Scan for the cell matching the given text and deliver its (x, y) coordinate at center. 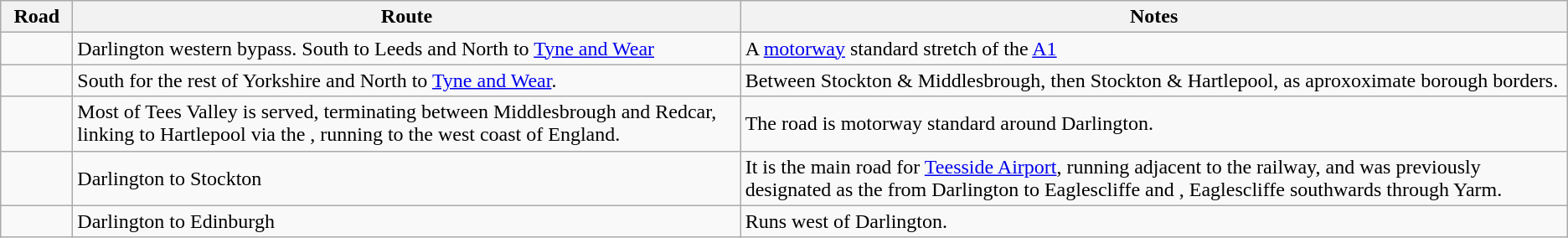
Most of Tees Valley is served, terminating between Middlesbrough and Redcar, linking to Hartlepool via the , running to the west coast of England. (407, 124)
Road (37, 17)
South for the rest of Yorkshire and North to Tyne and Wear. (407, 80)
A motorway standard stretch of the A1 (1154, 49)
Runs west of Darlington. (1154, 221)
Darlington to Stockton (407, 178)
Notes (1154, 17)
Darlington to Edinburgh (407, 221)
Route (407, 17)
Between Stockton & Middlesbrough, then Stockton & Hartlepool, as aproxoximate borough borders. (1154, 80)
The road is motorway standard around Darlington. (1154, 124)
Darlington western bypass. South to Leeds and North to Tyne and Wear (407, 49)
